Return the (X, Y) coordinate for the center point of the cell that contains the specified text.  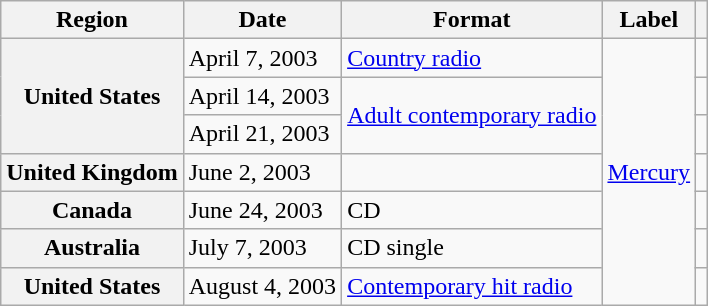
Label (649, 20)
Mercury (649, 172)
April 7, 2003 (262, 58)
April 14, 2003 (262, 96)
June 24, 2003 (262, 210)
CD (472, 210)
Adult contemporary radio (472, 115)
July 7, 2003 (262, 248)
Canada (92, 210)
Region (92, 20)
United Kingdom (92, 172)
Contemporary hit radio (472, 286)
Format (472, 20)
CD single (472, 248)
June 2, 2003 (262, 172)
Country radio (472, 58)
April 21, 2003 (262, 134)
August 4, 2003 (262, 286)
Date (262, 20)
Australia (92, 248)
